From the cell containing the given text, extract its center point as [X, Y] coordinate. 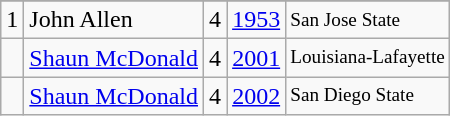
2001 [256, 58]
1953 [256, 20]
2002 [256, 96]
John Allen [114, 20]
Louisiana-Lafayette [368, 58]
1 [12, 20]
San Jose State [368, 20]
San Diego State [368, 96]
